From the cell containing the given text, extract its center point as [x, y] coordinate. 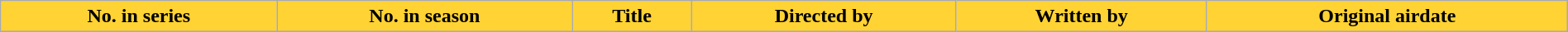
Written by [1082, 16]
Original airdate [1387, 16]
No. in series [139, 16]
Title [632, 16]
Directed by [824, 16]
No. in season [425, 16]
